Return [X, Y] of the center of cell containing provided text 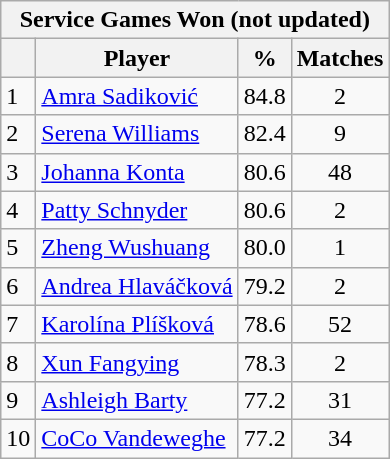
48 [340, 172]
7 [18, 324]
80.0 [264, 248]
78.3 [264, 362]
4 [18, 210]
10 [18, 438]
Xun Fangying [137, 362]
Johanna Konta [137, 172]
Matches [340, 58]
82.4 [264, 134]
Service Games Won (not updated) [195, 20]
34 [340, 438]
3 [18, 172]
Amra Sadiković [137, 96]
5 [18, 248]
78.6 [264, 324]
Andrea Hlaváčková [137, 286]
84.8 [264, 96]
Karolína Plíšková [137, 324]
52 [340, 324]
Zheng Wushuang [137, 248]
Ashleigh Barty [137, 400]
% [264, 58]
CoCo Vandeweghe [137, 438]
Serena Williams [137, 134]
Patty Schnyder [137, 210]
79.2 [264, 286]
6 [18, 286]
31 [340, 400]
Player [137, 58]
8 [18, 362]
